Scan for the cell matching the given text and deliver its [x, y] coordinate at center. 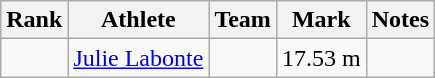
Mark [321, 20]
Julie Labonte [138, 58]
Team [243, 20]
Athlete [138, 20]
17.53 m [321, 58]
Notes [400, 20]
Rank [34, 20]
